Pinpoint the cell where the given text exists, returning its (x, y) midpoint coordinate. 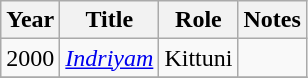
Indriyam (110, 58)
2000 (30, 58)
Kittuni (198, 58)
Title (110, 20)
Role (198, 20)
Notes (272, 20)
Year (30, 20)
